Extract the [X, Y] coordinate from the center of the cell holding the provided text.  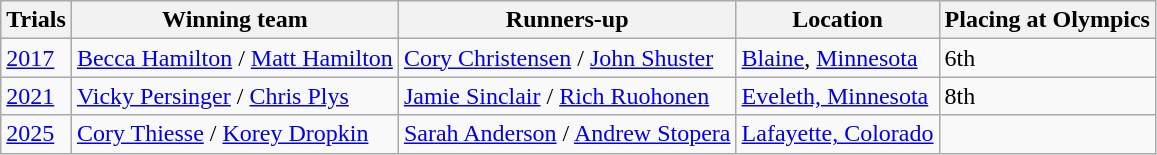
Runners-up [567, 20]
Placing at Olympics [1047, 20]
Vicky Persinger / Chris Plys [234, 96]
Location [838, 20]
Eveleth, Minnesota [838, 96]
Cory Christensen / John Shuster [567, 58]
Jamie Sinclair / Rich Ruohonen [567, 96]
2025 [36, 134]
Winning team [234, 20]
2021 [36, 96]
Cory Thiesse / Korey Dropkin [234, 134]
6th [1047, 58]
Blaine, Minnesota [838, 58]
Trials [36, 20]
8th [1047, 96]
Sarah Anderson / Andrew Stopera [567, 134]
2017 [36, 58]
Becca Hamilton / Matt Hamilton [234, 58]
Lafayette, Colorado [838, 134]
